Provide the (X, Y) coordinate of the cell's center where the given text is located.  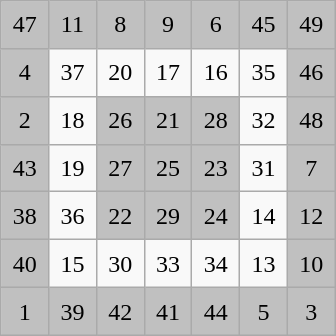
14 (264, 216)
44 (216, 311)
39 (73, 311)
32 (264, 120)
7 (311, 168)
43 (25, 168)
17 (168, 73)
37 (73, 73)
20 (120, 73)
40 (25, 264)
24 (216, 216)
3 (311, 311)
10 (311, 264)
28 (216, 120)
15 (73, 264)
2 (25, 120)
11 (73, 25)
12 (311, 216)
13 (264, 264)
16 (216, 73)
4 (25, 73)
45 (264, 25)
34 (216, 264)
21 (168, 120)
30 (120, 264)
49 (311, 25)
6 (216, 25)
31 (264, 168)
29 (168, 216)
48 (311, 120)
19 (73, 168)
26 (120, 120)
27 (120, 168)
9 (168, 25)
18 (73, 120)
25 (168, 168)
23 (216, 168)
1 (25, 311)
41 (168, 311)
42 (120, 311)
35 (264, 73)
5 (264, 311)
8 (120, 25)
36 (73, 216)
33 (168, 264)
38 (25, 216)
22 (120, 216)
47 (25, 25)
46 (311, 73)
